Return the (X, Y) coordinate for the center point of the cell that contains the specified text.  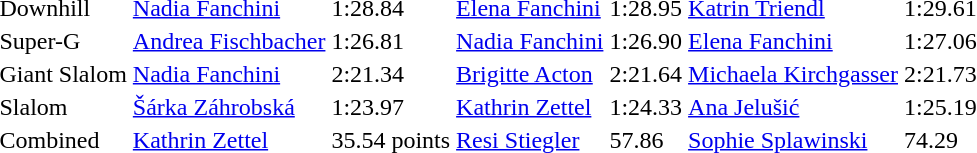
1:26.81 (391, 41)
2:21.34 (391, 74)
Šárka Záhrobská (229, 107)
1:23.97 (391, 107)
Ana Jelušić (794, 107)
Elena Fanchini (794, 41)
Kathrin Zettel (530, 107)
1:24.33 (646, 107)
1:26.90 (646, 41)
Michaela Kirchgasser (794, 74)
2:21.64 (646, 74)
Brigitte Acton (530, 74)
Andrea Fischbacher (229, 41)
